Provide the [X, Y] coordinate of the cell's center where the given text is located.  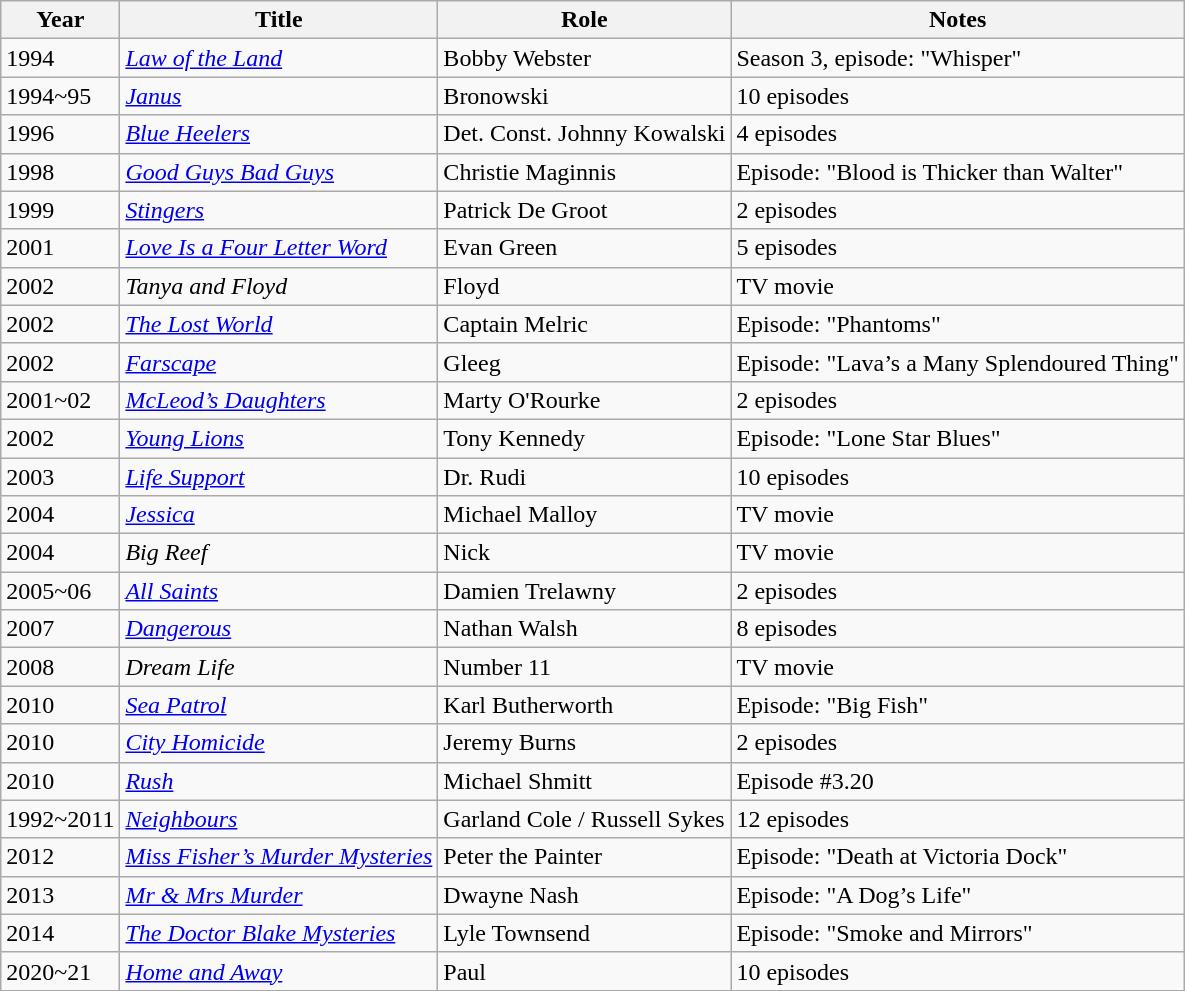
5 episodes [958, 248]
Paul [584, 971]
12 episodes [958, 819]
2008 [60, 667]
Dangerous [279, 629]
Dwayne Nash [584, 895]
Episode: "Smoke and Mirrors" [958, 933]
Episode: "Lone Star Blues" [958, 438]
1994~95 [60, 96]
1996 [60, 134]
2012 [60, 857]
Christie Maginnis [584, 172]
Season 3, episode: "Whisper" [958, 58]
Garland Cole / Russell Sykes [584, 819]
2003 [60, 477]
Home and Away [279, 971]
Mr & Mrs Murder [279, 895]
Young Lions [279, 438]
Episode: "Death at Victoria Dock" [958, 857]
Number 11 [584, 667]
Lyle Townsend [584, 933]
1998 [60, 172]
Law of the Land [279, 58]
4 episodes [958, 134]
Love Is a Four Letter Word [279, 248]
Nick [584, 553]
Michael Malloy [584, 515]
Floyd [584, 286]
All Saints [279, 591]
2001 [60, 248]
Dr. Rudi [584, 477]
Michael Shmitt [584, 781]
The Doctor Blake Mysteries [279, 933]
Bronowski [584, 96]
Episode: "A Dog’s Life" [958, 895]
Captain Melric [584, 324]
Neighbours [279, 819]
Nathan Walsh [584, 629]
Year [60, 20]
Bobby Webster [584, 58]
Karl Butherworth [584, 705]
Blue Heelers [279, 134]
2020~21 [60, 971]
Episode #3.20 [958, 781]
Farscape [279, 362]
Life Support [279, 477]
City Homicide [279, 743]
2001~02 [60, 400]
1992~2011 [60, 819]
1994 [60, 58]
Notes [958, 20]
Tony Kennedy [584, 438]
Episode: "Big Fish" [958, 705]
Marty O'Rourke [584, 400]
2007 [60, 629]
Evan Green [584, 248]
Role [584, 20]
Jeremy Burns [584, 743]
Good Guys Bad Guys [279, 172]
Dream Life [279, 667]
2005~06 [60, 591]
Episode: "Phantoms" [958, 324]
2014 [60, 933]
Episode: "Blood is Thicker than Walter" [958, 172]
Peter the Painter [584, 857]
Patrick De Groot [584, 210]
Sea Patrol [279, 705]
8 episodes [958, 629]
Title [279, 20]
Stingers [279, 210]
The Lost World [279, 324]
Miss Fisher’s Murder Mysteries [279, 857]
Jessica [279, 515]
Tanya and Floyd [279, 286]
Damien Trelawny [584, 591]
Rush [279, 781]
1999 [60, 210]
Big Reef [279, 553]
Janus [279, 96]
Gleeg [584, 362]
McLeod’s Daughters [279, 400]
Det. Const. Johnny Kowalski [584, 134]
Episode: "Lava’s a Many Splendoured Thing" [958, 362]
2013 [60, 895]
